Extract the [X, Y] coordinate from the center of the cell holding the provided text.  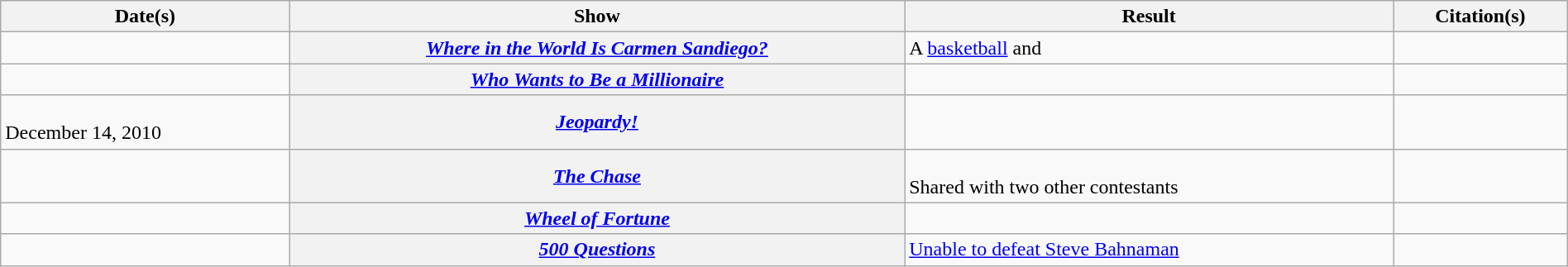
500 Questions [597, 250]
Unable to defeat Steve Bahnaman [1150, 250]
The Chase [597, 175]
Jeopardy! [597, 122]
Wheel of Fortune [597, 218]
Shared with two other contestants [1150, 175]
Show [597, 17]
December 14, 2010 [146, 122]
A basketball and [1150, 48]
Citation(s) [1480, 17]
Result [1150, 17]
Who Wants to Be a Millionaire [597, 79]
Date(s) [146, 17]
Where in the World Is Carmen Sandiego? [597, 48]
